From the cell containing the given text, extract its center point as (X, Y) coordinate. 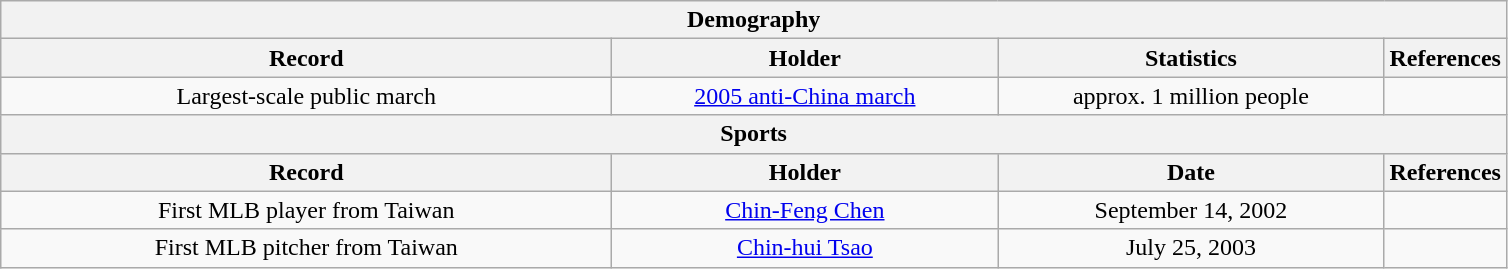
Demography (754, 20)
Chin-hui Tsao (805, 248)
Largest-scale public march (306, 96)
Chin-Feng Chen (805, 210)
Date (1191, 172)
approx. 1 million people (1191, 96)
First MLB player from Taiwan (306, 210)
Statistics (1191, 58)
September 14, 2002 (1191, 210)
First MLB pitcher from Taiwan (306, 248)
July 25, 2003 (1191, 248)
Sports (754, 134)
2005 anti-China march (805, 96)
